Find where the given text appears and provide that cell's center as [X, Y] coordinate. 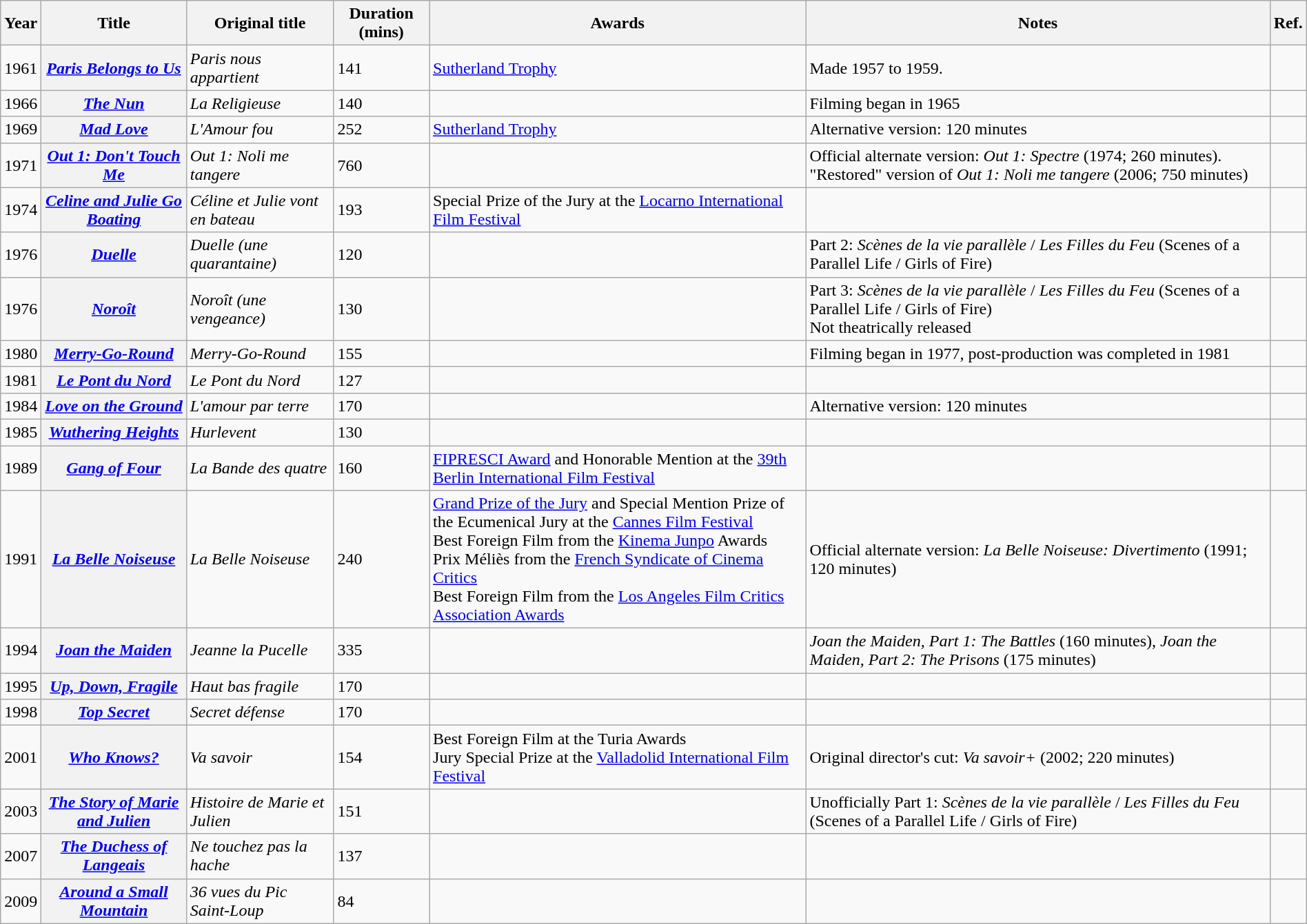
Out 1: Noli me tangere [260, 165]
2009 [21, 901]
Filming began in 1977, post-production was completed in 1981 [1038, 353]
127 [382, 380]
The Duchess of Langeais [114, 856]
Special Prize of the Jury at the Locarno International Film Festival [618, 209]
Official alternate version: Out 1: Spectre (1974; 260 minutes). "Restored" version of Out 1: Noli me tangere (2006; 750 minutes) [1038, 165]
La Bande des quatre [260, 467]
2007 [21, 856]
Who Knows? [114, 757]
Va savoir [260, 757]
Ne touchez pas la hache [260, 856]
Joan the Maiden, Part 1: The Battles (160 minutes), Joan the Maiden, Part 2: The Prisons (175 minutes) [1038, 650]
Love on the Ground [114, 406]
Paris Belongs to Us [114, 68]
Around a Small Mountain [114, 901]
Haut bas fragile [260, 686]
1969 [21, 130]
36 vues du Pic Saint-Loup [260, 901]
Duelle (une quarantaine) [260, 255]
193 [382, 209]
Secret défense [260, 712]
154 [382, 757]
155 [382, 353]
1971 [21, 165]
140 [382, 103]
1994 [21, 650]
84 [382, 901]
240 [382, 559]
760 [382, 165]
Celine and Julie Go Boating [114, 209]
Mad Love [114, 130]
The Nun [114, 103]
1966 [21, 103]
160 [382, 467]
1995 [21, 686]
1985 [21, 432]
Part 3: Scènes de la vie parallèle / Les Filles du Feu (Scenes of a Parallel Life / Girls of Fire)Not theatrically released [1038, 309]
The Story of Marie and Julien [114, 812]
L'amour par terre [260, 406]
Year [21, 23]
141 [382, 68]
Top Secret [114, 712]
Original director's cut: Va savoir+ (2002; 220 minutes) [1038, 757]
Best Foreign Film at the Turia AwardsJury Special Prize at the Valladolid International Film Festival [618, 757]
Duelle [114, 255]
Gang of Four [114, 467]
Made 1957 to 1959. [1038, 68]
1991 [21, 559]
Up, Down, Fragile [114, 686]
Unofficially Part 1: Scènes de la vie parallèle / Les Filles du Feu (Scenes of a Parallel Life / Girls of Fire) [1038, 812]
151 [382, 812]
Wuthering Heights [114, 432]
137 [382, 856]
Ref. [1288, 23]
Jeanne la Pucelle [260, 650]
Out 1: Don't Touch Me [114, 165]
Part 2: Scènes de la vie parallèle / Les Filles du Feu (Scenes of a Parallel Life / Girls of Fire) [1038, 255]
Hurlevent [260, 432]
2003 [21, 812]
L'Amour fou [260, 130]
Paris nous appartient [260, 68]
Duration (mins) [382, 23]
1984 [21, 406]
2001 [21, 757]
1998 [21, 712]
Filming began in 1965 [1038, 103]
335 [382, 650]
1974 [21, 209]
FIPRESCI Award and Honorable Mention at the 39th Berlin International Film Festival [618, 467]
Histoire de Marie et Julien [260, 812]
1961 [21, 68]
Notes [1038, 23]
Title [114, 23]
La Religieuse [260, 103]
Joan the Maiden [114, 650]
Noroît [114, 309]
Noroît (une vengeance) [260, 309]
Awards [618, 23]
Céline et Julie vont en bateau [260, 209]
Original title [260, 23]
1989 [21, 467]
1980 [21, 353]
120 [382, 255]
Official alternate version: La Belle Noiseuse: Divertimento (1991; 120 minutes) [1038, 559]
1981 [21, 380]
252 [382, 130]
